Detect which cell encompasses the target text, then output its (X, Y) center coordinate. 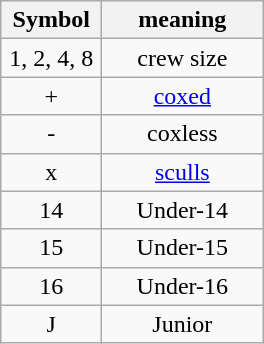
coxed (182, 96)
coxless (182, 134)
16 (52, 286)
- (52, 134)
crew size (182, 58)
Under-16 (182, 286)
x (52, 172)
+ (52, 96)
Symbol (52, 20)
15 (52, 248)
sculls (182, 172)
1, 2, 4, 8 (52, 58)
J (52, 324)
Junior (182, 324)
Under-14 (182, 210)
14 (52, 210)
Under-15 (182, 248)
meaning (182, 20)
